Output the [X, Y] coordinate of the center of the cell containing the given text.  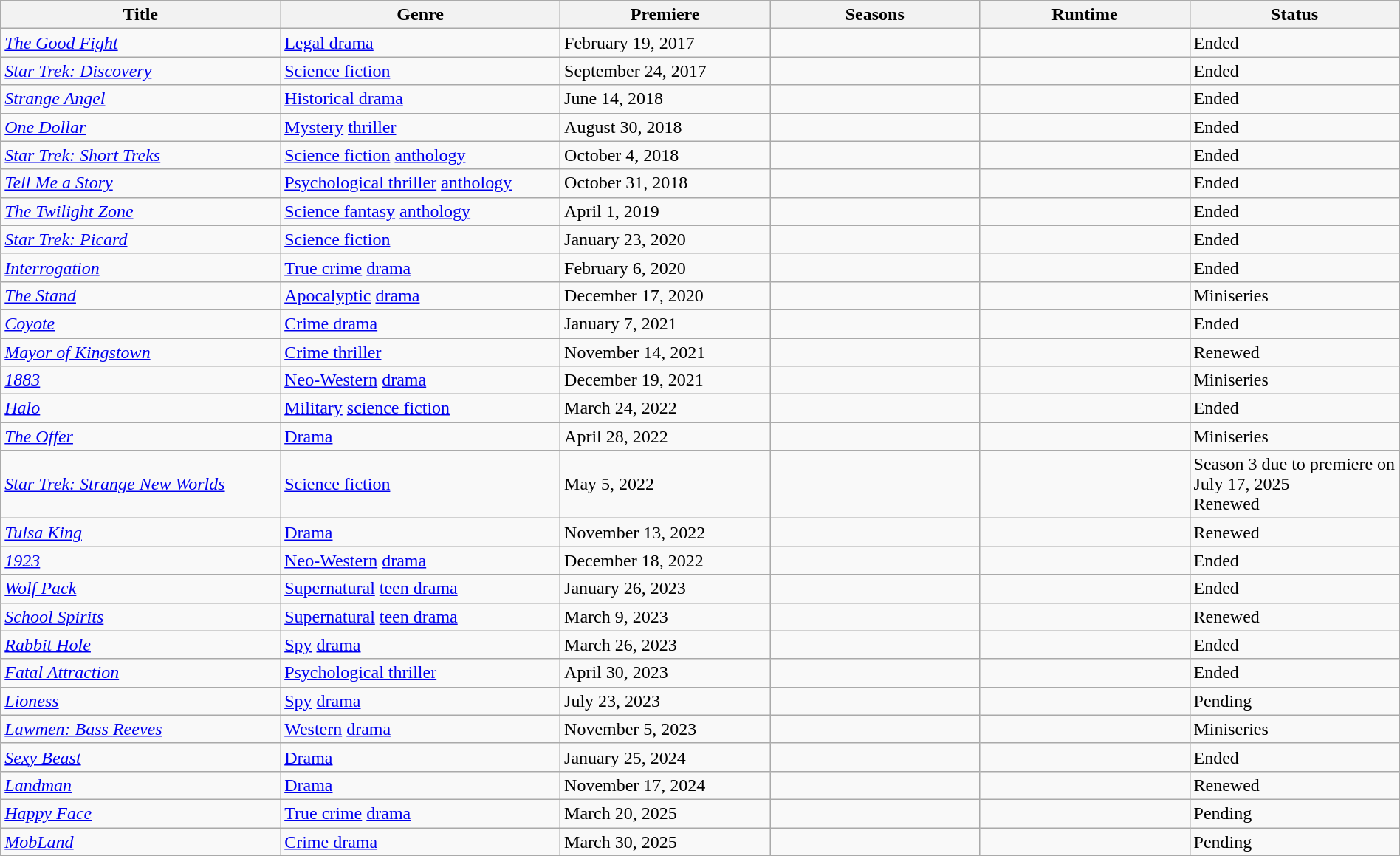
January 26, 2023 [665, 589]
Genre [421, 15]
Military science fiction [421, 408]
The Twilight Zone [140, 211]
Tulsa King [140, 533]
April 1, 2019 [665, 211]
Apocalyptic drama [421, 295]
MobLand [140, 841]
The Good Fight [140, 43]
March 30, 2025 [665, 841]
Crime thriller [421, 352]
December 18, 2022 [665, 561]
November 14, 2021 [665, 352]
Science fiction anthology [421, 155]
The Stand [140, 295]
January 25, 2024 [665, 757]
Coyote [140, 323]
December 19, 2021 [665, 380]
Halo [140, 408]
Runtime [1085, 15]
Star Trek: Discovery [140, 71]
Fatal Attraction [140, 673]
July 23, 2023 [665, 701]
October 31, 2018 [665, 183]
Science fantasy anthology [421, 211]
November 13, 2022 [665, 533]
Interrogation [140, 267]
Title [140, 15]
June 14, 2018 [665, 99]
One Dollar [140, 127]
Happy Face [140, 813]
Western drama [421, 729]
Landman [140, 785]
1883 [140, 380]
March 20, 2025 [665, 813]
December 17, 2020 [665, 295]
Historical drama [421, 99]
Tell Me a Story [140, 183]
Star Trek: Picard [140, 239]
Status [1294, 15]
Premiere [665, 15]
Legal drama [421, 43]
January 7, 2021 [665, 323]
Star Trek: Strange New Worlds [140, 485]
October 4, 2018 [665, 155]
November 17, 2024 [665, 785]
March 26, 2023 [665, 645]
September 24, 2017 [665, 71]
Mystery thriller [421, 127]
August 30, 2018 [665, 127]
Lawmen: Bass Reeves [140, 729]
February 6, 2020 [665, 267]
1923 [140, 561]
January 23, 2020 [665, 239]
School Spirits [140, 617]
November 5, 2023 [665, 729]
Mayor of Kingstown [140, 352]
Season 3 due to premiere on July 17, 2025Renewed [1294, 485]
March 24, 2022 [665, 408]
April 30, 2023 [665, 673]
Psychological thriller anthology [421, 183]
Rabbit Hole [140, 645]
February 19, 2017 [665, 43]
Sexy Beast [140, 757]
The Offer [140, 436]
March 9, 2023 [665, 617]
Seasons [875, 15]
Wolf Pack [140, 589]
April 28, 2022 [665, 436]
Star Trek: Short Treks [140, 155]
Lioness [140, 701]
Psychological thriller [421, 673]
Strange Angel [140, 99]
May 5, 2022 [665, 485]
